Pinpoint the cell where the given text exists, returning its [x, y] midpoint coordinate. 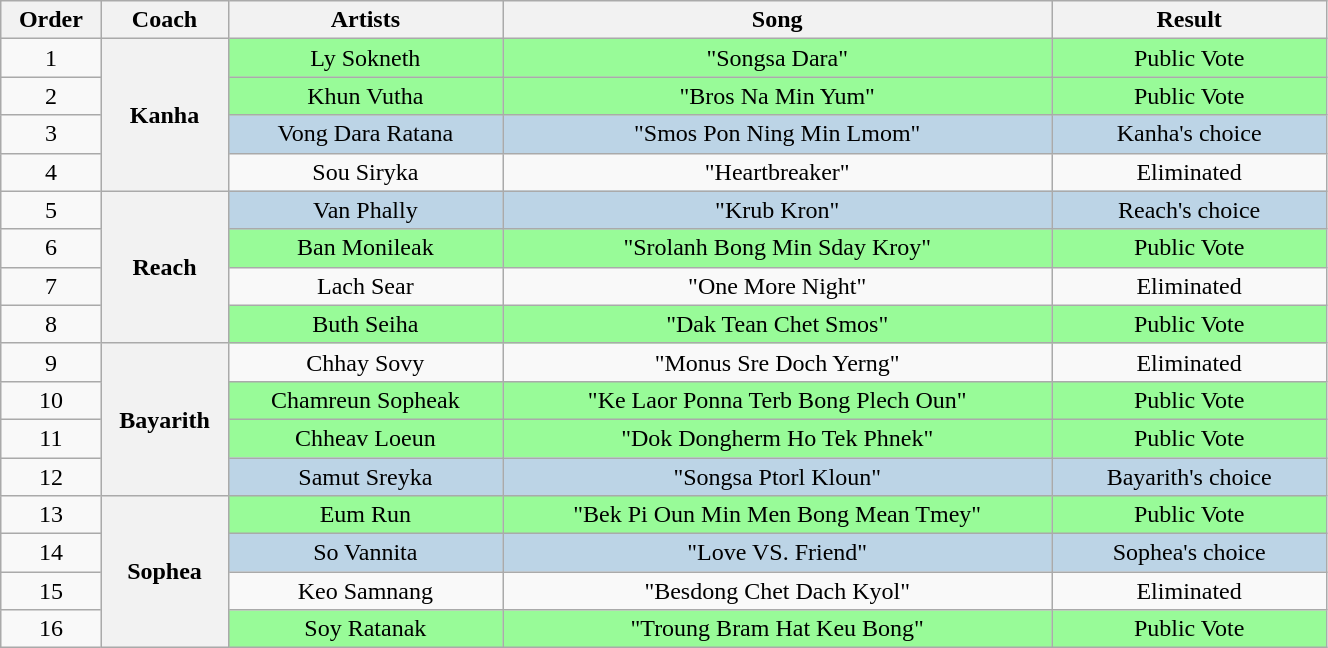
"Besdong Chet Dach Kyol" [778, 591]
16 [51, 629]
Result [1190, 20]
"Bek Pi Oun Min Men Bong Mean Tmey" [778, 515]
10 [51, 400]
"Krub Kron" [778, 210]
2 [51, 96]
Ban Monileak [366, 248]
"Dak Tean Chet Smos" [778, 324]
Khun Vutha [366, 96]
Chamreun Sopheak [366, 400]
Sophea [164, 572]
Eum Run [366, 515]
"Love VS. Friend" [778, 553]
9 [51, 362]
"Troung Bram Hat Keu Bong" [778, 629]
Reach's choice [1190, 210]
13 [51, 515]
15 [51, 591]
Bayarith's choice [1190, 477]
Chheav Loeun [366, 438]
Sou Siryka [366, 172]
6 [51, 248]
Order [51, 20]
Bayarith [164, 419]
"Songsa Dara" [778, 58]
"Ke Laor Ponna Terb Bong Plech Oun" [778, 400]
Kanha's choice [1190, 134]
Samut Sreyka [366, 477]
Buth Seiha [366, 324]
Soy Ratanak [366, 629]
Lach Sear [366, 286]
Chhay Sovy [366, 362]
Coach [164, 20]
"One More Night" [778, 286]
So Vannita [366, 553]
"Heartbreaker" [778, 172]
Artists [366, 20]
Kanha [164, 115]
11 [51, 438]
7 [51, 286]
"Monus Sre Doch Yerng" [778, 362]
12 [51, 477]
1 [51, 58]
Vong Dara Ratana [366, 134]
5 [51, 210]
Song [778, 20]
8 [51, 324]
"Songsa Ptorl Kloun" [778, 477]
Sophea's choice [1190, 553]
14 [51, 553]
"Smos Pon Ning Min Lmom" [778, 134]
Keo Samnang [366, 591]
"Bros Na Min Yum" [778, 96]
Van Phally [366, 210]
Ly Sokneth [366, 58]
"Srolanh Bong Min Sday Kroy" [778, 248]
4 [51, 172]
3 [51, 134]
"Dok Dongherm Ho Tek Phnek" [778, 438]
Reach [164, 267]
